Provide the (X, Y) coordinate of the cell's center where the given text is located.  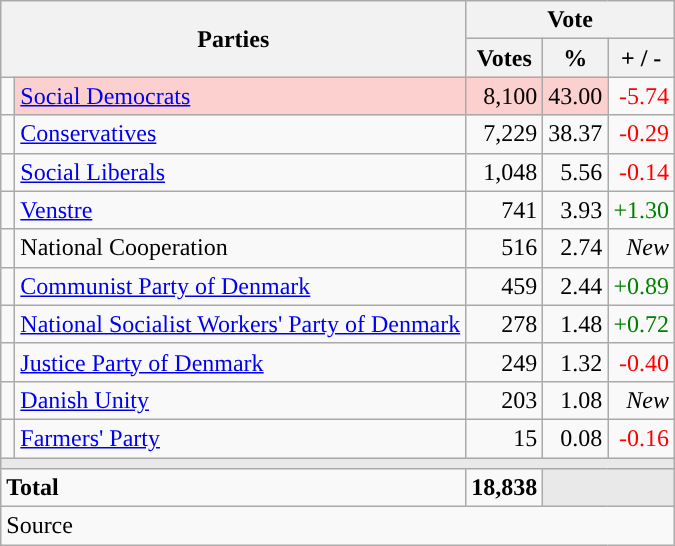
-0.29 (642, 134)
741 (504, 210)
516 (504, 248)
Danish Unity (240, 400)
1.08 (576, 400)
1.48 (576, 324)
Justice Party of Denmark (240, 362)
2.44 (576, 286)
+1.30 (642, 210)
-0.40 (642, 362)
43.00 (576, 96)
Parties (234, 39)
+0.89 (642, 286)
8,100 (504, 96)
Social Liberals (240, 172)
3.93 (576, 210)
38.37 (576, 134)
459 (504, 286)
+0.72 (642, 324)
Total (234, 488)
Communist Party of Denmark (240, 286)
Conservatives (240, 134)
249 (504, 362)
-5.74 (642, 96)
National Cooperation (240, 248)
-0.16 (642, 438)
National Socialist Workers' Party of Denmark (240, 324)
203 (504, 400)
Source (338, 526)
Venstre (240, 210)
0.08 (576, 438)
-0.14 (642, 172)
18,838 (504, 488)
15 (504, 438)
Votes (504, 58)
1.32 (576, 362)
+ / - (642, 58)
1,048 (504, 172)
278 (504, 324)
7,229 (504, 134)
5.56 (576, 172)
Vote (570, 20)
% (576, 58)
Social Democrats (240, 96)
Farmers' Party (240, 438)
2.74 (576, 248)
